Provide the [X, Y] coordinate of the cell's center where the given text is located.  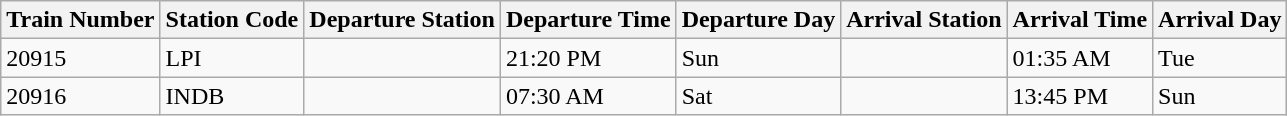
Departure Station [402, 20]
Departure Day [758, 20]
Station Code [232, 20]
Tue [1220, 58]
07:30 AM [588, 96]
Arrival Time [1080, 20]
Sat [758, 96]
20916 [80, 96]
Departure Time [588, 20]
20915 [80, 58]
21:20 PM [588, 58]
01:35 AM [1080, 58]
13:45 PM [1080, 96]
Arrival Day [1220, 20]
Train Number [80, 20]
Arrival Station [924, 20]
INDB [232, 96]
LPI [232, 58]
